Locate the cell with the specified text and output its (X, Y) center coordinate. 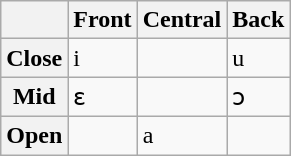
ɛ (102, 97)
Close (34, 58)
Front (102, 20)
Mid (34, 97)
i (102, 58)
a (182, 135)
Central (182, 20)
ɔ (258, 97)
Back (258, 20)
Open (34, 135)
u (258, 58)
